Search for the cell housing the specified text and yield its (X, Y) center coordinate. 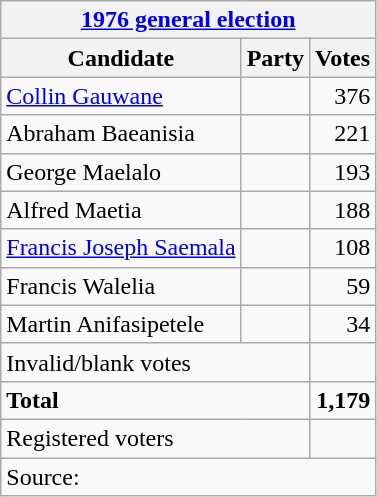
34 (342, 324)
59 (342, 286)
Votes (342, 58)
Total (156, 400)
221 (342, 134)
Invalid/blank votes (156, 362)
1976 general election (188, 20)
376 (342, 96)
George Maelalo (121, 172)
Abraham Baeanisia (121, 134)
Party (275, 58)
Martin Anifasipetele (121, 324)
Alfred Maetia (121, 210)
Source: (188, 477)
1,179 (342, 400)
Candidate (121, 58)
Collin Gauwane (121, 96)
108 (342, 248)
188 (342, 210)
Francis Walelia (121, 286)
193 (342, 172)
Registered voters (156, 438)
Francis Joseph Saemala (121, 248)
